Capture the cell that displays the provided text and extract its [x, y] central coordinate. 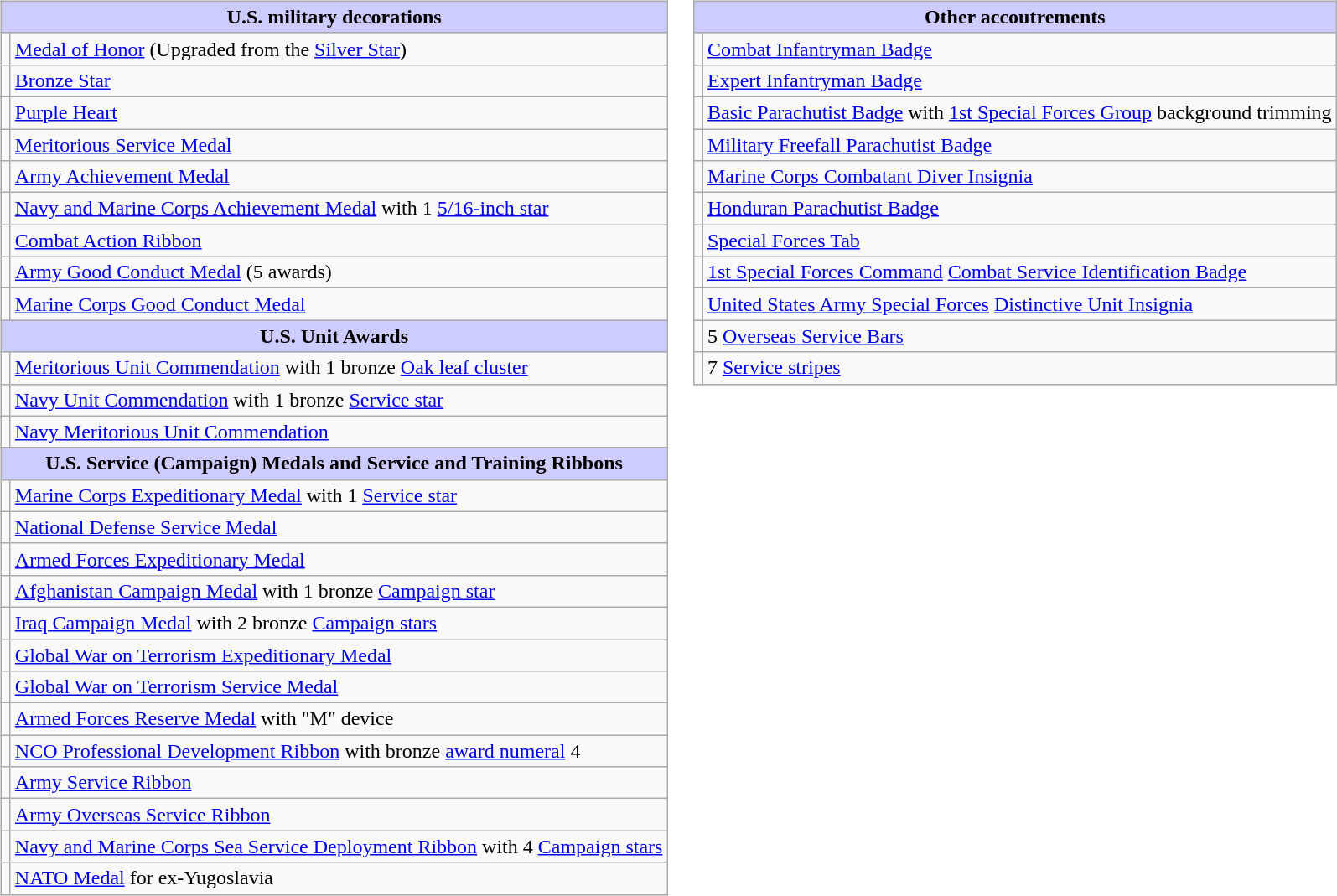
Army Service Ribbon [339, 783]
Armed Forces Reserve Medal with "M" device [339, 719]
Army Good Conduct Medal (5 awards) [339, 272]
Medal of Honor (Upgraded from the Silver Star) [339, 49]
Iraq Campaign Medal with 2 bronze Campaign stars [339, 623]
Other accoutrements [1014, 17]
Armed Forces Expeditionary Medal [339, 559]
NATO Medal for ex-Yugoslavia [339, 878]
Navy Meritorious Unit Commendation [339, 432]
U.S. military decorations [334, 17]
Military Freefall Parachutist Badge [1019, 145]
Army Achievement Medal [339, 177]
Bronze Star [339, 80]
United States Army Special Forces Distinctive Unit Insignia [1019, 304]
U.S. Unit Awards [334, 336]
Expert Infantryman Badge [1019, 80]
U.S. Service (Campaign) Medals and Service and Training Ribbons [334, 464]
Honduran Parachutist Badge [1019, 209]
Combat Action Ribbon [339, 241]
Purple Heart [339, 112]
Afghanistan Campaign Medal with 1 bronze Campaign star [339, 591]
NCO Professional Development Ribbon with bronze award numeral 4 [339, 751]
7 Service stripes [1019, 368]
Combat Infantryman Badge [1019, 49]
Army Overseas Service Ribbon [339, 815]
Navy and Marine Corps Sea Service Deployment Ribbon with 4 Campaign stars [339, 847]
Basic Parachutist Badge with 1st Special Forces Group background trimming [1019, 112]
Navy and Marine Corps Achievement Medal with 1 5/16-inch star [339, 209]
Marine Corps Good Conduct Medal [339, 304]
Navy Unit Commendation with 1 bronze Service star [339, 400]
5 Overseas Service Bars [1019, 336]
National Defense Service Medal [339, 527]
Marine Corps Combatant Diver Insignia [1019, 177]
Global War on Terrorism Service Medal [339, 687]
Meritorious Unit Commendation with 1 bronze Oak leaf cluster [339, 368]
Special Forces Tab [1019, 241]
Marine Corps Expeditionary Medal with 1 Service star [339, 495]
Meritorious Service Medal [339, 145]
Global War on Terrorism Expeditionary Medal [339, 655]
1st Special Forces Command Combat Service Identification Badge [1019, 272]
